Pinpoint the cell where the given text exists, returning its (x, y) midpoint coordinate. 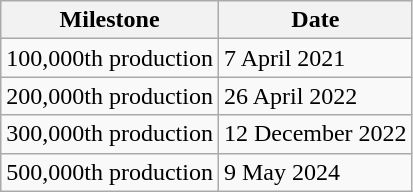
Date (315, 20)
100,000th production (110, 58)
9 May 2024 (315, 172)
Milestone (110, 20)
26 April 2022 (315, 96)
200,000th production (110, 96)
500,000th production (110, 172)
7 April 2021 (315, 58)
300,000th production (110, 134)
12 December 2022 (315, 134)
